Extract the (x, y) coordinate from the center of the cell holding the provided text.  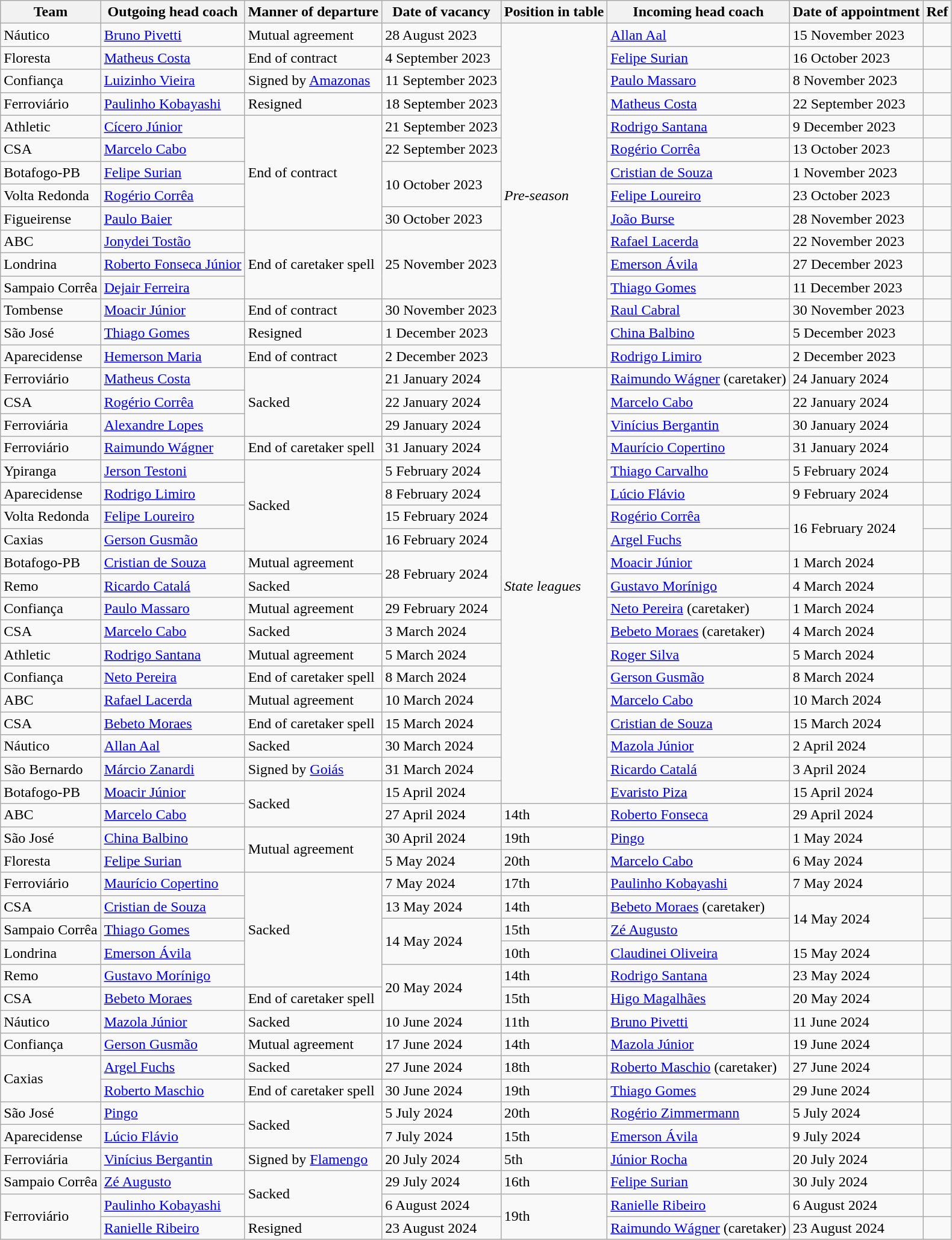
25 November 2023 (442, 264)
30 June 2024 (442, 1091)
Date of vacancy (442, 12)
Neto Pereira (172, 678)
11 June 2024 (856, 1022)
Raimundo Wágner (172, 448)
27 April 2024 (442, 815)
1 November 2023 (856, 172)
3 April 2024 (856, 769)
Incoming head coach (698, 12)
São Bernardo (51, 769)
10 June 2024 (442, 1022)
31 March 2024 (442, 769)
29 February 2024 (442, 608)
23 May 2024 (856, 975)
Jonydei Tostão (172, 241)
6 May 2024 (856, 861)
18th (554, 1068)
Figueirense (51, 218)
16th (554, 1182)
8 November 2023 (856, 81)
9 February 2024 (856, 494)
29 January 2024 (442, 425)
Raul Cabral (698, 310)
19 June 2024 (856, 1045)
15 November 2023 (856, 35)
21 January 2024 (442, 379)
Date of appointment (856, 12)
27 December 2023 (856, 264)
1 May 2024 (856, 838)
Manner of departure (313, 12)
11th (554, 1022)
Roberto Fonseca (698, 815)
15 May 2024 (856, 952)
11 September 2023 (442, 81)
5 December 2023 (856, 333)
30 October 2023 (442, 218)
Higo Magalhães (698, 998)
Position in table (554, 12)
15 February 2024 (442, 517)
7 July 2024 (442, 1136)
João Burse (698, 218)
Pre-season (554, 195)
23 October 2023 (856, 195)
Signed by Flamengo (313, 1159)
1 December 2023 (442, 333)
11 December 2023 (856, 288)
28 February 2024 (442, 574)
Dejair Ferreira (172, 288)
Hemerson Maria (172, 356)
24 January 2024 (856, 379)
Neto Pereira (caretaker) (698, 608)
29 April 2024 (856, 815)
Team (51, 12)
13 May 2024 (442, 907)
13 October 2023 (856, 149)
30 March 2024 (442, 746)
29 June 2024 (856, 1091)
10 October 2023 (442, 184)
Signed by Amazonas (313, 81)
8 February 2024 (442, 494)
16 October 2023 (856, 58)
Jerson Testoni (172, 471)
Luizinho Vieira (172, 81)
Paulo Baier (172, 218)
4 September 2023 (442, 58)
28 August 2023 (442, 35)
17 June 2024 (442, 1045)
Roberto Fonseca Júnior (172, 264)
5 May 2024 (442, 861)
Claudinei Oliveira (698, 952)
30 July 2024 (856, 1182)
30 January 2024 (856, 425)
30 April 2024 (442, 838)
3 March 2024 (442, 631)
10th (554, 952)
Evaristo Piza (698, 792)
22 November 2023 (856, 241)
Cícero Júnior (172, 127)
18 September 2023 (442, 104)
Signed by Goiás (313, 769)
5th (554, 1159)
9 July 2024 (856, 1136)
Ypiranga (51, 471)
Roger Silva (698, 654)
Roberto Maschio (caretaker) (698, 1068)
Tombense (51, 310)
Roberto Maschio (172, 1091)
Thiago Carvalho (698, 471)
State leagues (554, 586)
21 September 2023 (442, 127)
Ref (938, 12)
28 November 2023 (856, 218)
Márcio Zanardi (172, 769)
2 April 2024 (856, 746)
29 July 2024 (442, 1182)
Júnior Rocha (698, 1159)
Rogério Zimmermann (698, 1113)
Alexandre Lopes (172, 425)
Outgoing head coach (172, 12)
9 December 2023 (856, 127)
17th (554, 884)
